Capture the cell that displays the provided text and extract its (x, y) central coordinate. 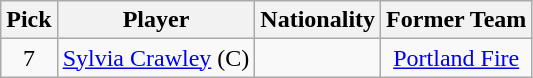
Nationality (318, 20)
Former Team (456, 20)
7 (29, 58)
Player (156, 20)
Pick (29, 20)
Portland Fire (456, 58)
Sylvia Crawley (C) (156, 58)
